Provide the (X, Y) coordinate of the cell's center where the given text is located.  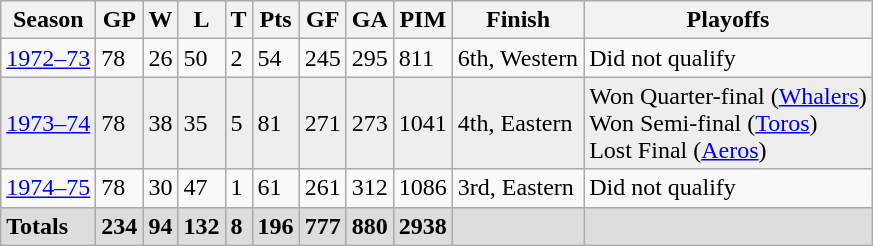
PIM (422, 20)
2938 (422, 226)
1973–74 (48, 123)
4th, Eastern (518, 123)
94 (160, 226)
777 (322, 226)
3rd, Eastern (518, 188)
47 (202, 188)
81 (276, 123)
1 (238, 188)
L (202, 20)
5 (238, 123)
Finish (518, 20)
38 (160, 123)
196 (276, 226)
35 (202, 123)
273 (370, 123)
271 (322, 123)
26 (160, 58)
GP (120, 20)
1972–73 (48, 58)
880 (370, 226)
61 (276, 188)
6th, Western (518, 58)
1086 (422, 188)
295 (370, 58)
1974–75 (48, 188)
261 (322, 188)
Season (48, 20)
234 (120, 226)
54 (276, 58)
T (238, 20)
Pts (276, 20)
245 (322, 58)
2 (238, 58)
1041 (422, 123)
312 (370, 188)
8 (238, 226)
Totals (48, 226)
50 (202, 58)
30 (160, 188)
GA (370, 20)
132 (202, 226)
811 (422, 58)
W (160, 20)
Won Quarter-final (Whalers) Won Semi-final (Toros) Lost Final (Aeros) (728, 123)
GF (322, 20)
Playoffs (728, 20)
